Return the (x, y) coordinate for the center point of the cell that contains the specified text.  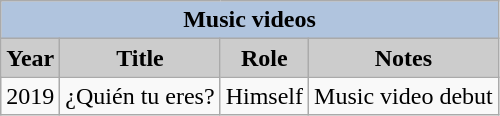
Music video debut (404, 96)
Year (30, 58)
2019 (30, 96)
Title (140, 58)
¿Quién tu eres? (140, 96)
Music videos (250, 20)
Himself (264, 96)
Role (264, 58)
Notes (404, 58)
